Extract the [x, y] coordinate from the center of the cell holding the provided text.  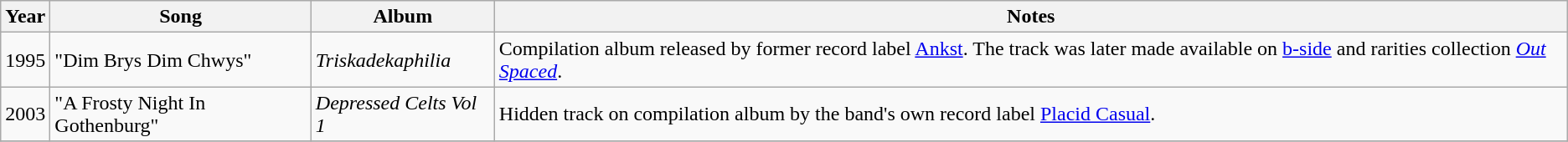
Year [25, 17]
"Dim Brys Dim Chwys" [181, 60]
Hidden track on compilation album by the band's own record label Placid Casual. [1030, 114]
Album [402, 17]
Song [181, 17]
Compilation album released by former record label Ankst. The track was later made available on b-side and rarities collection Out Spaced. [1030, 60]
1995 [25, 60]
Depressed Celts Vol 1 [402, 114]
"A Frosty Night In Gothenburg" [181, 114]
2003 [25, 114]
Notes [1030, 17]
Triskadekaphilia [402, 60]
